Detect which cell encompasses the target text, then output its [X, Y] center coordinate. 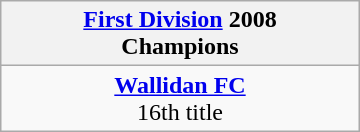
Wallidan FC16th title [180, 98]
First Division 2008Champions [180, 34]
